Identify which cell holds the provided text, then report its (X, Y) central coordinate. 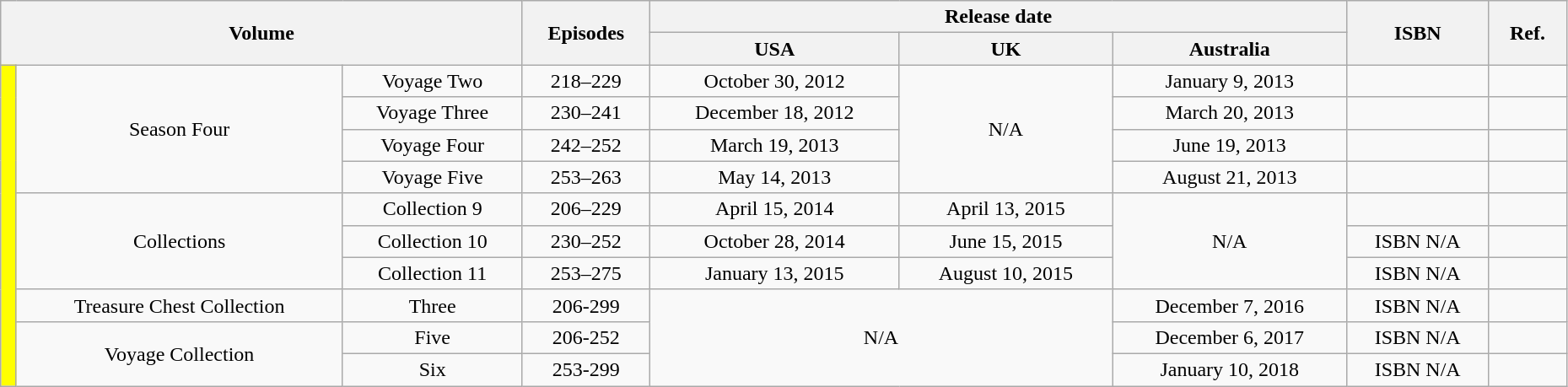
Voyage Collection (179, 353)
206–229 (585, 209)
UK (1005, 49)
January 9, 2013 (1230, 81)
Collection 11 (433, 273)
Australia (1230, 49)
March 20, 2013 (1230, 113)
Collections (179, 241)
January 10, 2018 (1230, 369)
206-252 (585, 337)
August 10, 2015 (1005, 273)
Five (433, 337)
April 13, 2015 (1005, 209)
December 6, 2017 (1230, 337)
Episodes (585, 33)
Voyage Three (433, 113)
June 15, 2015 (1005, 241)
230–252 (585, 241)
December 18, 2012 (774, 113)
May 14, 2013 (774, 177)
October 28, 2014 (774, 241)
June 19, 2013 (1230, 145)
Collection 10 (433, 241)
March 19, 2013 (774, 145)
253-299 (585, 369)
242–252 (585, 145)
253–263 (585, 177)
December 7, 2016 (1230, 305)
Volume (261, 33)
Collection 9 (433, 209)
April 15, 2014 (774, 209)
Voyage Two (433, 81)
Treasure Chest Collection (179, 305)
Season Four (179, 129)
Three (433, 305)
USA (774, 49)
230–241 (585, 113)
Release date (999, 17)
Ref. (1528, 33)
253–275 (585, 273)
Voyage Four (433, 145)
ISBN (1418, 33)
October 30, 2012 (774, 81)
January 13, 2015 (774, 273)
206-299 (585, 305)
Six (433, 369)
August 21, 2013 (1230, 177)
218–229 (585, 81)
Voyage Five (433, 177)
